Determine the (X, Y) coordinate at the center of the cell enclosing the given text.  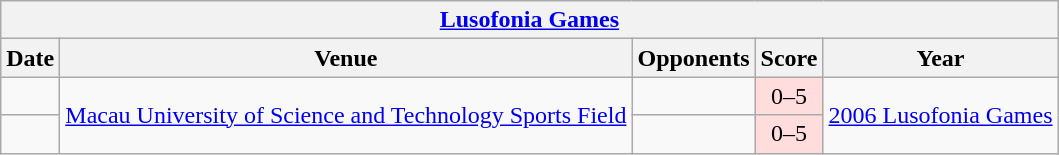
Year (940, 58)
2006 Lusofonia Games (940, 115)
Venue (346, 58)
Macau University of Science and Technology Sports Field (346, 115)
Opponents (694, 58)
Lusofonia Games (530, 20)
Date (30, 58)
Score (789, 58)
